From the cell containing the given text, extract its center point as [x, y] coordinate. 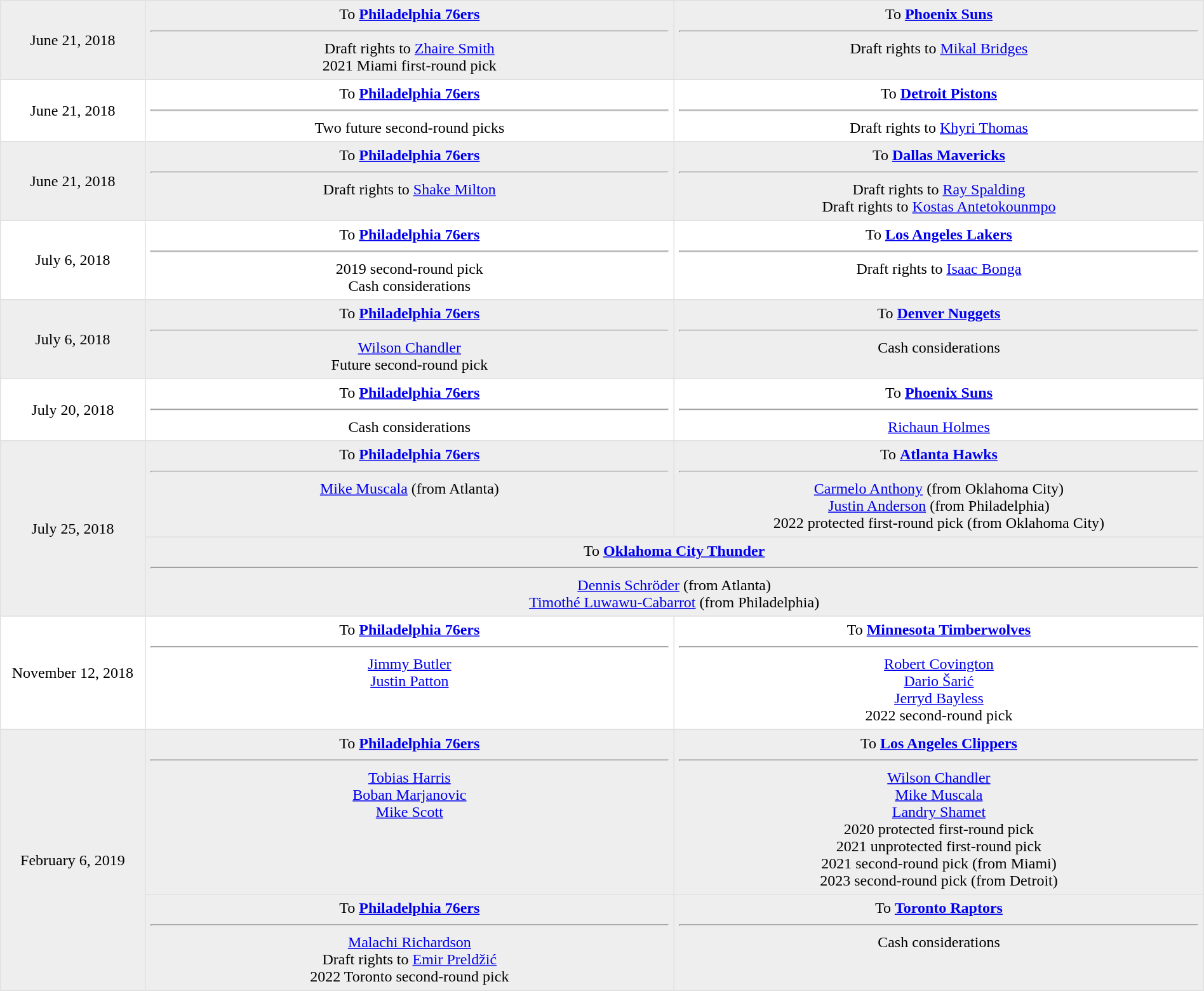
To Philadelphia 76ersJimmy ButlerJustin Patton [410, 673]
To Philadelphia 76ersDraft rights to Shake Milton [410, 181]
To Oklahoma City ThunderDennis Schröder (from Atlanta)Timothé Luwawu-Cabarrot (from Philadelphia) [674, 576]
To Philadelphia 76ersTobias HarrisBoban MarjanovicMike Scott [410, 812]
To Phoenix SunsRichaun Holmes [939, 410]
To Phoenix SunsDraft rights to Mikal Bridges [939, 40]
To Detroit PistonsDraft rights to Khyri Thomas [939, 111]
To Minnesota TimberwolvesRobert CovingtonDario ŠarićJerryd Bayless2022 second-round pick [939, 673]
To Philadelphia 76ersMike Muscala (from Atlanta) [410, 489]
To Philadelphia 76ersCash considerations [410, 410]
To Los Angeles LakersDraft rights to Isaac Bonga [939, 260]
To Philadelphia 76ersWilson ChandlerFuture second-round pick [410, 339]
To Philadelphia 76ers2019 second-round pickCash considerations [410, 260]
July 20, 2018 [72, 410]
November 12, 2018 [72, 673]
February 6, 2019 [72, 860]
To Toronto RaptorsCash considerations [939, 943]
To Atlanta HawksCarmelo Anthony (from Oklahoma City)Justin Anderson (from Philadelphia)2022 protected first-round pick (from Oklahoma City) [939, 489]
July 25, 2018 [72, 529]
To Dallas MavericksDraft rights to Ray SpaldingDraft rights to Kostas Antetokounmpo [939, 181]
To Philadelphia 76ersMalachi RichardsonDraft rights to Emir Preldžić2022 Toronto second-round pick [410, 943]
To Philadelphia 76ersTwo future second-round picks [410, 111]
To Philadelphia 76ersDraft rights to Zhaire Smith2021 Miami first-round pick [410, 40]
To Denver NuggetsCash considerations [939, 339]
